Capture the cell that displays the provided text and extract its [x, y] central coordinate. 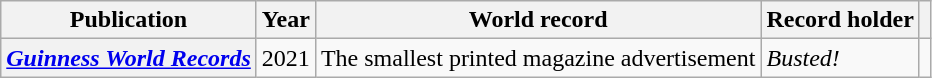
2021 [286, 58]
Record holder [840, 20]
The smallest printed magazine advertisement [538, 58]
Year [286, 20]
World record [538, 20]
Busted! [840, 58]
Publication [129, 20]
Guinness World Records [129, 58]
